Search for the cell housing the specified text and yield its [X, Y] center coordinate. 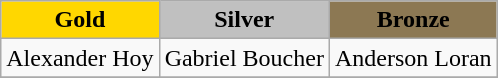
Bronze [413, 20]
Gabriel Boucher [244, 58]
Gold [80, 20]
Silver [244, 20]
Alexander Hoy [80, 58]
Anderson Loran [413, 58]
